Provide the (x, y) coordinate of the cell's center where the given text is located.  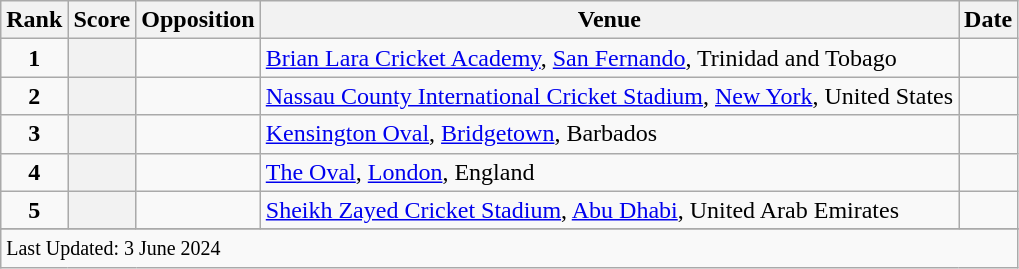
Sheikh Zayed Cricket Stadium, Abu Dhabi, United Arab Emirates (609, 210)
Venue (609, 20)
Score (102, 20)
4 (34, 172)
3 (34, 134)
Date (988, 20)
5 (34, 210)
Kensington Oval, Bridgetown, Barbados (609, 134)
Opposition (198, 20)
Last Updated: 3 June 2024 (510, 248)
Brian Lara Cricket Academy, San Fernando, Trinidad and Tobago (609, 58)
The Oval, London, England (609, 172)
1 (34, 58)
Rank (34, 20)
Nassau County International Cricket Stadium, New York, United States (609, 96)
2 (34, 96)
